Provide the (x, y) coordinate of the cell's center where the given text is located.  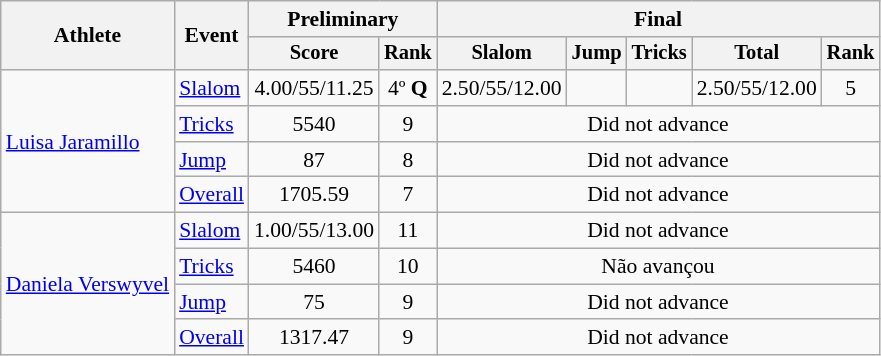
Total (757, 54)
5460 (314, 267)
Score (314, 54)
Athlete (88, 36)
1.00/55/13.00 (314, 231)
Daniela Verswyvel (88, 284)
7 (408, 195)
87 (314, 160)
5540 (314, 124)
4º Q (408, 88)
Final (658, 19)
4.00/55/11.25 (314, 88)
5 (851, 88)
1317.47 (314, 338)
Event (212, 36)
Preliminary (343, 19)
Não avançou (658, 267)
Luisa Jaramillo (88, 141)
10 (408, 267)
75 (314, 302)
8 (408, 160)
11 (408, 231)
1705.59 (314, 195)
